Output the [x, y] coordinate of the center of the cell containing the given text.  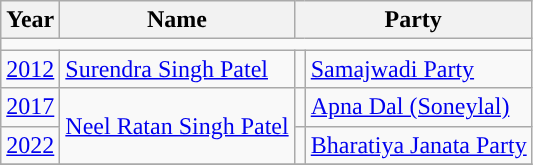
Neel Ratan Singh Patel [177, 126]
Surendra Singh Patel [177, 69]
2017 [30, 107]
Party [413, 20]
Samajwadi Party [418, 69]
2022 [30, 145]
Apna Dal (Soneylal) [418, 107]
Bharatiya Janata Party [418, 145]
Year [30, 20]
Name [177, 20]
2012 [30, 69]
